Pinpoint the cell where the given text exists, returning its (x, y) midpoint coordinate. 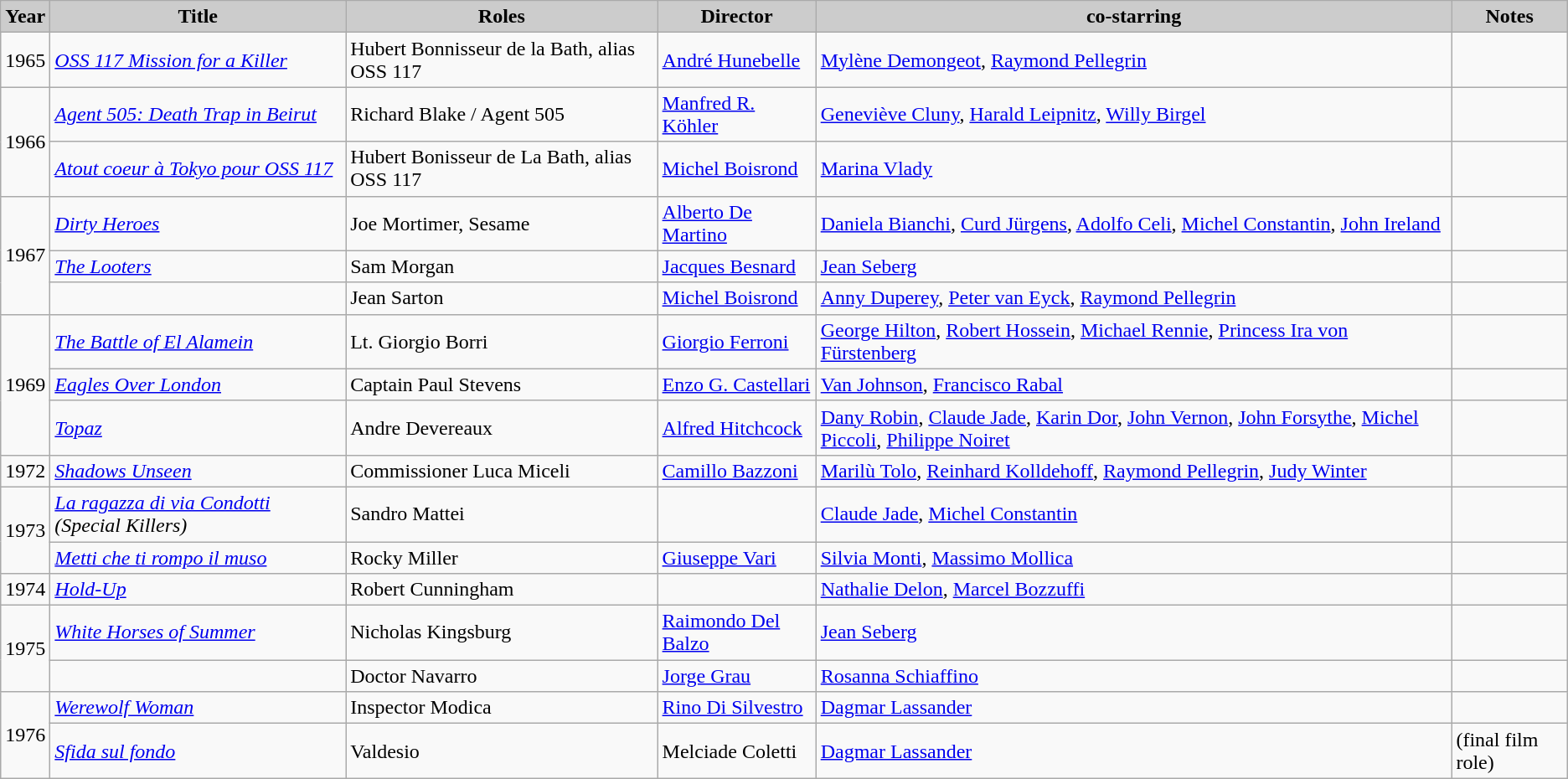
Title (198, 17)
Raimondo Del Balzo (737, 633)
Director (737, 17)
Jacques Besnard (737, 266)
Topaz (198, 427)
Commissioner Luca Miceli (502, 471)
OSS 117 Mission for a Killer (198, 60)
Captain Paul Stevens (502, 384)
Hubert Bonisseur de La Bath, alias OSS 117 (502, 169)
Van Johnson, Francisco Rabal (1134, 384)
Atout coeur à Tokyo pour OSS 117 (198, 169)
Alberto De Martino (737, 223)
1973 (25, 529)
Mylène Demongeot, Raymond Pellegrin (1134, 60)
Andre Devereaux (502, 427)
Roles (502, 17)
White Horses of Summer (198, 633)
1965 (25, 60)
Giuseppe Vari (737, 557)
Werewolf Woman (198, 708)
Sam Morgan (502, 266)
Claude Jade, Michel Constantin (1134, 514)
Nicholas Kingsburg (502, 633)
André Hunebelle (737, 60)
1976 (25, 735)
Inspector Modica (502, 708)
George Hilton, Robert Hossein, Michael Rennie, Princess Ira von Fürstenberg (1134, 342)
1972 (25, 471)
1974 (25, 590)
Dany Robin, Claude Jade, Karin Dor, John Vernon, John Forsythe, Michel Piccoli, Philippe Noiret (1134, 427)
Daniela Bianchi, Curd Jürgens, Adolfo Celi, Michel Constantin, John Ireland (1134, 223)
Metti che ti rompo il muso (198, 557)
Dirty Heroes (198, 223)
The Looters (198, 266)
Lt. Giorgio Borri (502, 342)
Manfred R. Köhler (737, 114)
1975 (25, 648)
Nathalie Delon, Marcel Bozzuffi (1134, 590)
Camillo Bazzoni (737, 471)
1967 (25, 255)
Silvia Monti, Massimo Mollica (1134, 557)
Rino Di Silvestro (737, 708)
Hubert Bonnisseur de la Bath, alias OSS 117 (502, 60)
1969 (25, 384)
Robert Cunningham (502, 590)
Valdesio (502, 751)
Alfred Hitchcock (737, 427)
Enzo G. Castellari (737, 384)
Hold-Up (198, 590)
La ragazza di via Condotti (Special Killers) (198, 514)
Marilù Tolo, Reinhard Kolldehoff, Raymond Pellegrin, Judy Winter (1134, 471)
Melciade Coletti (737, 751)
Notes (1509, 17)
Rocky Miller (502, 557)
Jean Sarton (502, 298)
Year (25, 17)
Geneviève Cluny, Harald Leipnitz, Willy Birgel (1134, 114)
Doctor Navarro (502, 676)
Sandro Mattei (502, 514)
Marina Vlady (1134, 169)
(final film role) (1509, 751)
Giorgio Ferroni (737, 342)
Agent 505: Death Trap in Beirut (198, 114)
Shadows Unseen (198, 471)
Rosanna Schiaffino (1134, 676)
co-starring (1134, 17)
1966 (25, 142)
Joe Mortimer, Sesame (502, 223)
The Battle of El Alamein (198, 342)
Anny Duperey, Peter van Eyck, Raymond Pellegrin (1134, 298)
Richard Blake / Agent 505 (502, 114)
Sfida sul fondo (198, 751)
Eagles Over London (198, 384)
Jorge Grau (737, 676)
